Find where the given text appears and provide that cell's center as [x, y] coordinate. 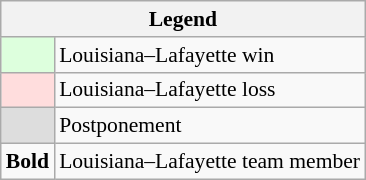
Louisiana–Lafayette team member [210, 162]
Legend [183, 19]
Bold [28, 162]
Louisiana–Lafayette win [210, 55]
Louisiana–Lafayette loss [210, 90]
Postponement [210, 126]
